Determine the (x, y) coordinate at the center of the cell enclosing the given text.  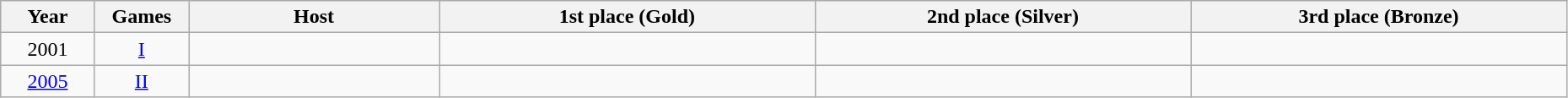
2001 (47, 49)
Year (47, 17)
Host (314, 17)
3rd place (Bronze) (1379, 17)
Games (142, 17)
2nd place (Silver) (1003, 17)
I (142, 49)
1st place (Gold) (628, 17)
2005 (47, 81)
II (142, 81)
